Return [X, Y] of the center of cell containing provided text 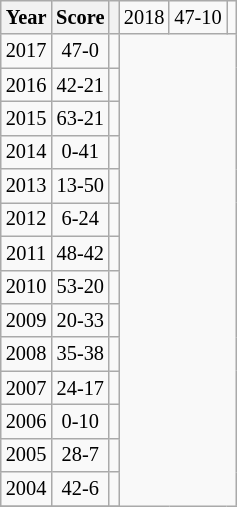
2015 [26, 119]
0-10 [80, 422]
63-21 [80, 119]
47-10 [198, 18]
6-24 [80, 220]
35-38 [80, 354]
24-17 [80, 388]
42-6 [80, 489]
0-41 [80, 152]
2011 [26, 253]
2005 [26, 455]
2013 [26, 186]
42-21 [80, 85]
Score [80, 18]
48-42 [80, 253]
2016 [26, 85]
2014 [26, 152]
2004 [26, 489]
Year [26, 18]
28-7 [80, 455]
47-0 [80, 51]
2018 [144, 18]
2017 [26, 51]
2010 [26, 287]
53-20 [80, 287]
2006 [26, 422]
2009 [26, 321]
2012 [26, 220]
2007 [26, 388]
20-33 [80, 321]
13-50 [80, 186]
2008 [26, 354]
